Pinpoint the cell where the given text exists, returning its [X, Y] midpoint coordinate. 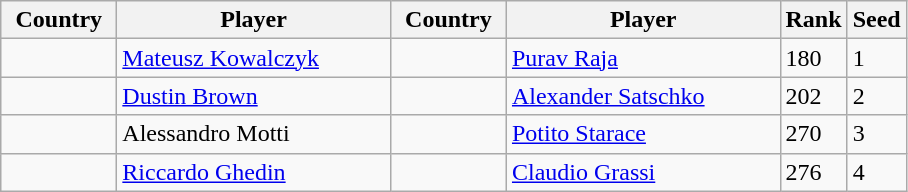
Claudio Grassi [643, 172]
Alexander Satschko [643, 96]
270 [814, 134]
180 [814, 58]
2 [876, 96]
Rank [814, 20]
3 [876, 134]
Purav Raja [643, 58]
Seed [876, 20]
Dustin Brown [254, 96]
4 [876, 172]
202 [814, 96]
Riccardo Ghedin [254, 172]
276 [814, 172]
Potito Starace [643, 134]
Mateusz Kowalczyk [254, 58]
1 [876, 58]
Alessandro Motti [254, 134]
